Identify which cell holds the provided text, then report its [x, y] central coordinate. 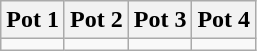
Pot 1 [33, 20]
Pot 4 [224, 20]
Pot 2 [96, 20]
Pot 3 [160, 20]
